Pinpoint the cell where the given text exists, returning its (X, Y) midpoint coordinate. 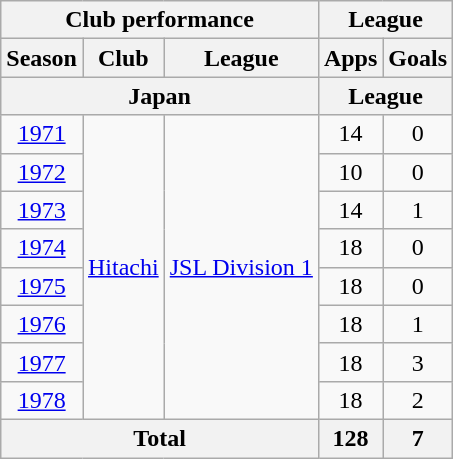
1973 (42, 210)
128 (350, 438)
Season (42, 58)
Goals (418, 58)
3 (418, 362)
1978 (42, 400)
1971 (42, 134)
Total (160, 438)
Japan (160, 96)
1975 (42, 286)
JSL Division 1 (241, 267)
Hitachi (123, 267)
2 (418, 400)
7 (418, 438)
1977 (42, 362)
Club (123, 58)
1976 (42, 324)
1972 (42, 172)
10 (350, 172)
Apps (350, 58)
1974 (42, 248)
Club performance (160, 20)
